Return (X, Y) of the center of cell containing provided text 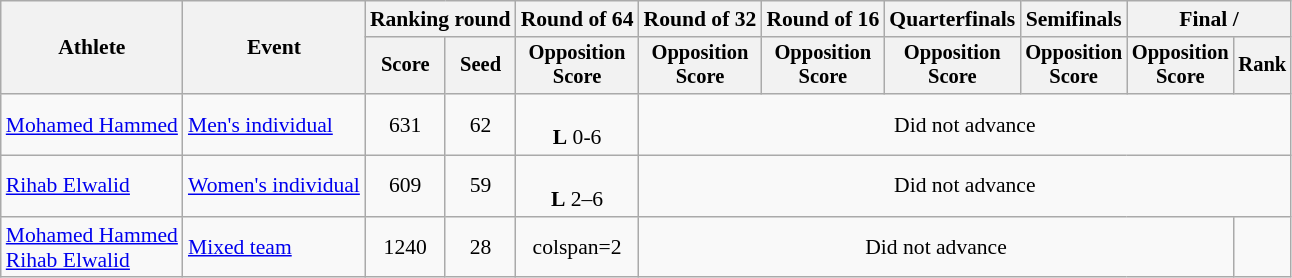
Score (406, 66)
Event (274, 48)
Ranking round (440, 19)
Final / (1209, 19)
Rihab Elwalid (92, 186)
609 (406, 186)
Rank (1262, 66)
L 2–6 (578, 186)
Semifinals (1074, 19)
Mohamed HammedRihab Elwalid (92, 248)
631 (406, 124)
28 (480, 248)
Women's individual (274, 186)
Mixed team (274, 248)
Men's individual (274, 124)
colspan=2 (578, 248)
59 (480, 186)
Round of 32 (700, 19)
L 0-6 (578, 124)
Athlete (92, 48)
Quarterfinals (952, 19)
62 (480, 124)
1240 (406, 248)
Seed (480, 66)
Round of 64 (578, 19)
Round of 16 (822, 19)
Mohamed Hammed (92, 124)
